Detect which cell encompasses the target text, then output its [X, Y] center coordinate. 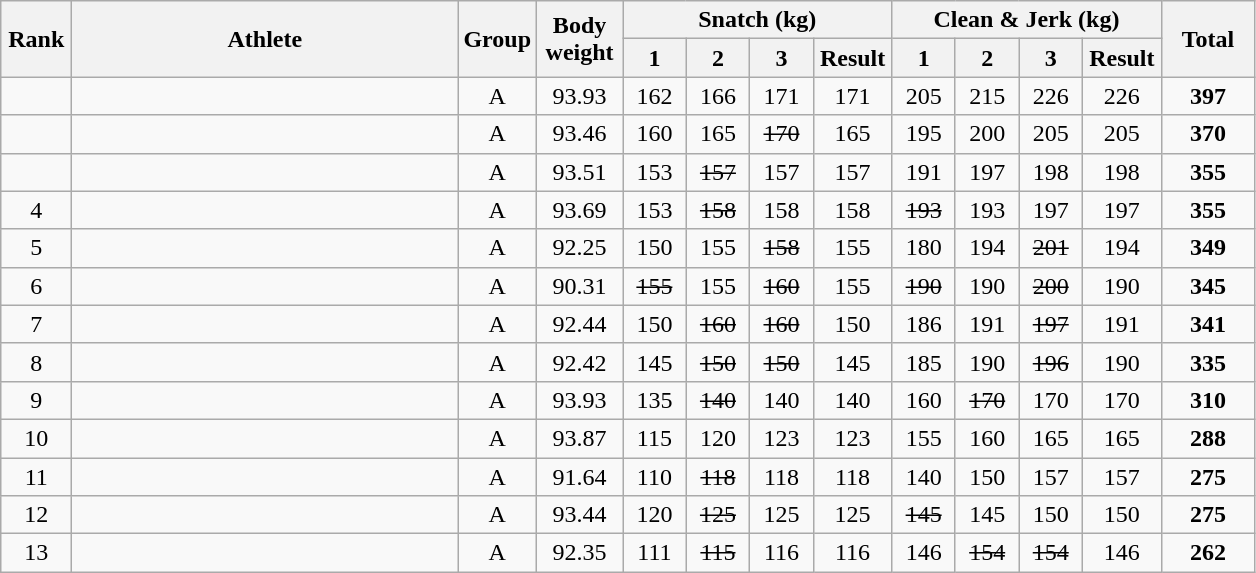
Clean & Jerk (kg) [1026, 20]
7 [36, 324]
93.51 [580, 172]
5 [36, 248]
13 [36, 553]
92.35 [580, 553]
12 [36, 515]
196 [1051, 362]
Athlete [265, 39]
186 [924, 324]
92.42 [580, 362]
185 [924, 362]
9 [36, 400]
Rank [36, 39]
345 [1208, 286]
110 [655, 477]
93.44 [580, 515]
201 [1051, 248]
166 [718, 96]
341 [1208, 324]
370 [1208, 134]
4 [36, 210]
162 [655, 96]
111 [655, 553]
93.69 [580, 210]
8 [36, 362]
262 [1208, 553]
Snatch (kg) [758, 20]
91.64 [580, 477]
6 [36, 286]
180 [924, 248]
215 [987, 96]
Group [498, 39]
93.87 [580, 438]
310 [1208, 400]
93.46 [580, 134]
335 [1208, 362]
195 [924, 134]
10 [36, 438]
92.44 [580, 324]
Body weight [580, 39]
349 [1208, 248]
11 [36, 477]
135 [655, 400]
Total [1208, 39]
397 [1208, 96]
90.31 [580, 286]
92.25 [580, 248]
288 [1208, 438]
